Find where the given text appears and provide that cell's center as [x, y] coordinate. 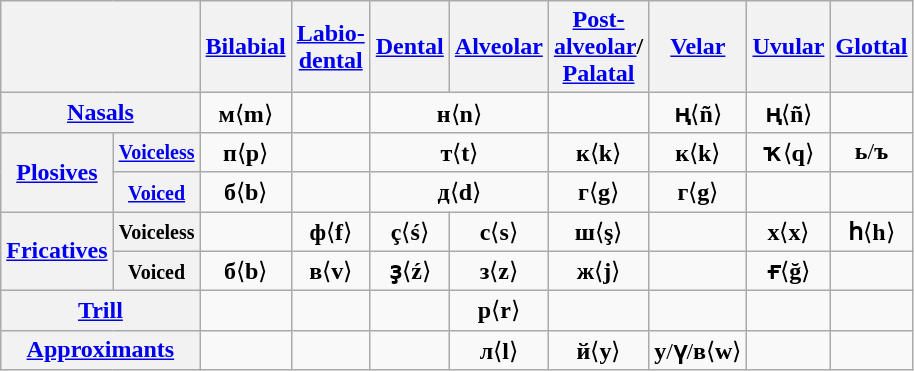
р⟨r⟩ [498, 311]
ç⟨ś⟩ [410, 232]
Trill [100, 311]
Bilabial [246, 47]
ш⟨ş⟩ [598, 232]
Plosives [57, 172]
Velar [698, 47]
Approximants [100, 350]
х⟨x⟩ [788, 232]
һ⟨h⟩ [872, 232]
Fricatives [57, 252]
Nasals [100, 113]
й⟨y⟩ [598, 350]
Glottal [872, 47]
н⟨n⟩ [459, 113]
в⟨v⟩ [330, 271]
у/ү/в⟨w⟩ [698, 350]
ҡ⟨q⟩ [788, 152]
з⟨z⟩ [498, 271]
д⟨d⟩ [459, 192]
п⟨p⟩ [246, 152]
Alveolar [498, 47]
ғ⟨ğ⟩ [788, 271]
ҙ⟨ź⟩ [410, 271]
Post-alveolar/Palatal [598, 47]
Uvular [788, 47]
Dental [410, 47]
ь/ъ [872, 152]
л⟨l⟩ [498, 350]
Labio-dental [330, 47]
т⟨t⟩ [459, 152]
ж⟨j⟩ [598, 271]
ф⟨f⟩ [330, 232]
с⟨s⟩ [498, 232]
м⟨m⟩ [246, 113]
